Return the [X, Y] coordinate for the center point of the cell that contains the specified text.  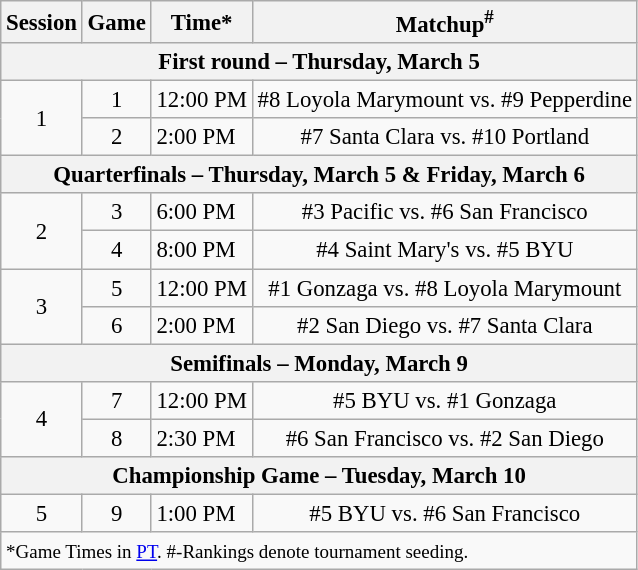
6 [116, 325]
#8 Loyola Marymount vs. #9 Pepperdine [444, 100]
Matchup# [444, 22]
6:00 PM [202, 213]
#3 Pacific vs. #6 San Francisco [444, 213]
Quarterfinals – Thursday, March 5 & Friday, March 6 [320, 175]
1:00 PM [202, 513]
#7 Santa Clara vs. #10 Portland [444, 137]
Session [42, 22]
#1 Gonzaga vs. #8 Loyola Marymount [444, 288]
2:30 PM [202, 438]
8 [116, 438]
8:00 PM [202, 250]
Semifinals – Monday, March 9 [320, 363]
#6 San Francisco vs. #2 San Diego [444, 438]
Championship Game – Tuesday, March 10 [320, 476]
Time* [202, 22]
#5 BYU vs. #1 Gonzaga [444, 400]
*Game Times in PT. #-Rankings denote tournament seeding. [320, 551]
7 [116, 400]
Game [116, 22]
First round – Thursday, March 5 [320, 62]
#5 BYU vs. #6 San Francisco [444, 513]
9 [116, 513]
#4 Saint Mary's vs. #5 BYU [444, 250]
#2 San Diego vs. #7 Santa Clara [444, 325]
